Determine the (x, y) coordinate at the center of the cell enclosing the given text.  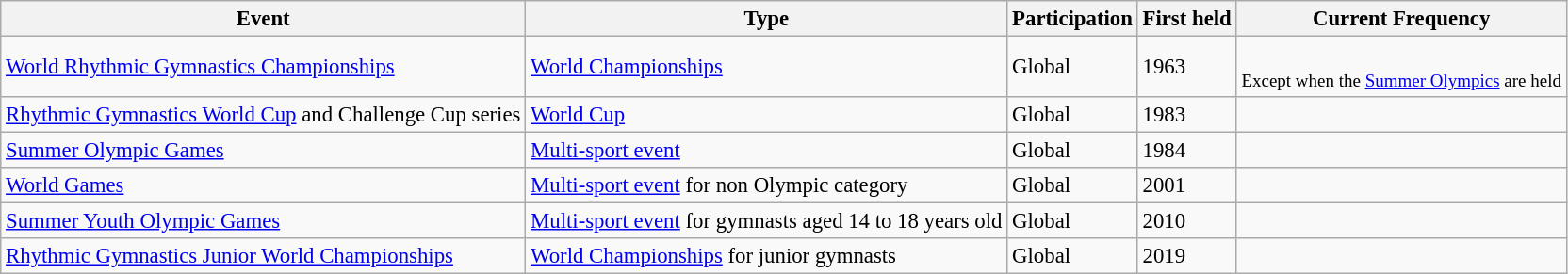
1984 (1187, 151)
World Championships (767, 68)
Participation (1072, 19)
Except when the Summer Olympics are held (1401, 68)
Summer Olympic Games (264, 151)
Rhythmic Gymnastics World Cup and Challenge Cup series (264, 115)
2001 (1187, 185)
1963 (1187, 68)
1983 (1187, 115)
Multi-sport event (767, 151)
World Cup (767, 115)
2010 (1187, 221)
Type (767, 19)
Multi-sport event for non Olympic category (767, 185)
World Games (264, 185)
First held (1187, 19)
Current Frequency (1401, 19)
Event (264, 19)
Summer Youth Olympic Games (264, 221)
Multi-sport event for gymnasts aged 14 to 18 years old (767, 221)
World Rhythmic Gymnastics Championships (264, 68)
